Determine the (X, Y) coordinate at the center of the cell enclosing the given text.  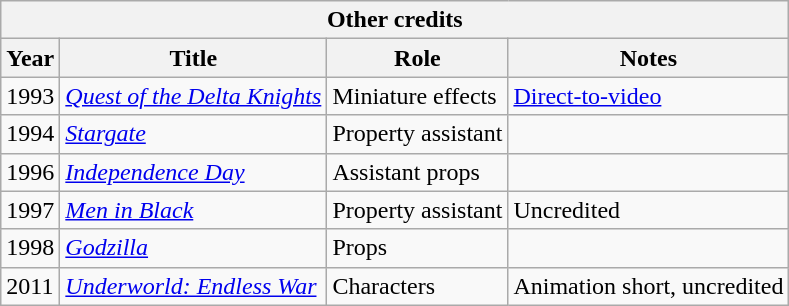
1994 (30, 134)
Role (418, 58)
Underworld: Endless War (194, 286)
Uncredited (648, 210)
Notes (648, 58)
Quest of the Delta Knights (194, 96)
1998 (30, 248)
Godzilla (194, 248)
Other credits (395, 20)
Characters (418, 286)
Assistant props (418, 172)
Year (30, 58)
1996 (30, 172)
Props (418, 248)
2011 (30, 286)
Animation short, uncredited (648, 286)
Men in Black (194, 210)
Miniature effects (418, 96)
Title (194, 58)
1997 (30, 210)
Stargate (194, 134)
1993 (30, 96)
Direct-to-video (648, 96)
Independence Day (194, 172)
